Determine the (x, y) coordinate at the center of the cell enclosing the given text.  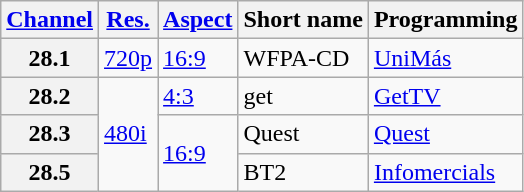
Aspect (198, 20)
28.3 (50, 134)
Res. (128, 20)
WFPA-CD (303, 58)
Infomercials (446, 172)
28.2 (50, 96)
480i (128, 134)
BT2 (303, 172)
Short name (303, 20)
GetTV (446, 96)
Channel (50, 20)
720p (128, 58)
28.5 (50, 172)
28.1 (50, 58)
UniMás (446, 58)
Programming (446, 20)
get (303, 96)
4:3 (198, 96)
